Return [X, Y] of the center of cell containing provided text 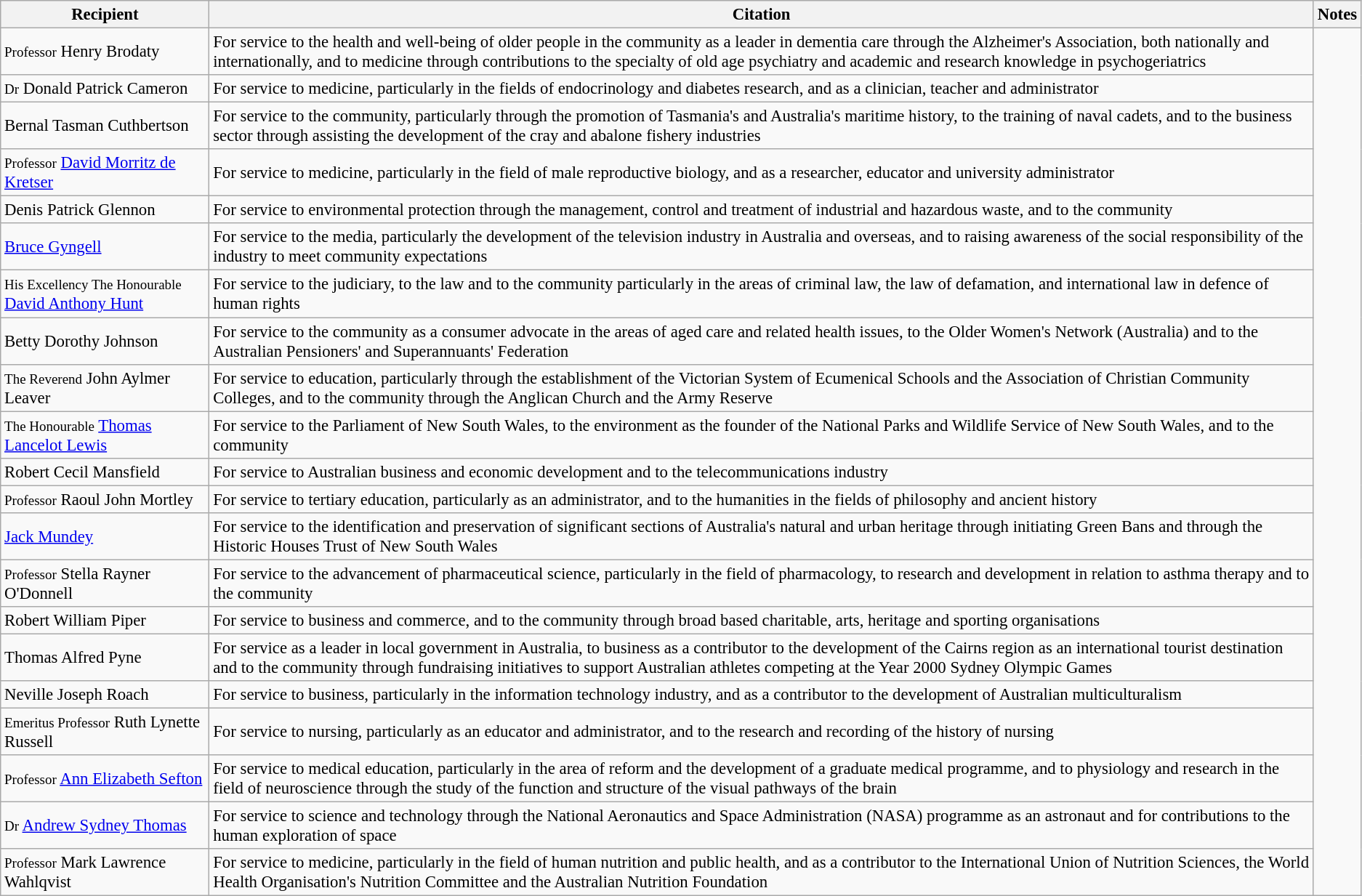
For service to medicine, particularly in the field of male reproductive biology, and as a researcher, educator and university administrator [762, 173]
Dr Donald Patrick Cameron [105, 89]
His Excellency The Honourable David Anthony Hunt [105, 294]
For service to environmental protection through the management, control and treatment of industrial and hazardous waste, and to the community [762, 210]
Notes [1337, 15]
Professor Stella Rayner O'Donnell [105, 583]
Thomas Alfred Pyne [105, 657]
Neville Joseph Roach [105, 695]
Professor David Morritz de Kretser [105, 173]
For service to tertiary education, particularly as an administrator, and to the humanities in the fields of philosophy and ancient history [762, 499]
Professor Mark Lawrence Wahlqvist [105, 872]
For service to nursing, particularly as an educator and administrator, and to the research and recording of the history of nursing [762, 732]
Robert Cecil Mansfield [105, 472]
Professor Henry Brodaty [105, 52]
For service to business and commerce, and to the community through broad based charitable, arts, heritage and sporting organisations [762, 621]
The Honourable Thomas Lancelot Lewis [105, 435]
Dr Andrew Sydney Thomas [105, 826]
Recipient [105, 15]
Jack Mundey [105, 536]
Professor Raoul John Mortley [105, 499]
Robert William Piper [105, 621]
Professor Ann Elizabeth Sefton [105, 779]
Bernal Tasman Cuthbertson [105, 126]
The Reverend John Aylmer Leaver [105, 388]
Bruce Gyngell [105, 247]
Betty Dorothy Johnson [105, 342]
For service to business, particularly in the information technology industry, and as a contributor to the development of Australian multiculturalism [762, 695]
Denis Patrick Glennon [105, 210]
For service to medicine, particularly in the fields of endocrinology and diabetes research, and as a clinician, teacher and administrator [762, 89]
Citation [762, 15]
Emeritus Professor Ruth Lynette Russell [105, 732]
For service to Australian business and economic development and to the telecommunications industry [762, 472]
